Determine the (x, y) coordinate at the center of the cell enclosing the given text.  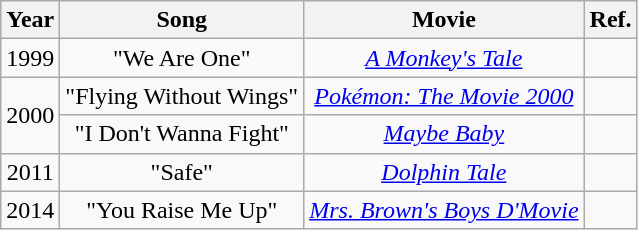
"Flying Without Wings" (182, 96)
A Monkey's Tale (444, 58)
Year (30, 20)
"We Are One" (182, 58)
Pokémon: The Movie 2000 (444, 96)
Maybe Baby (444, 134)
Ref. (610, 20)
2014 (30, 210)
Song (182, 20)
"I Don't Wanna Fight" (182, 134)
"Safe" (182, 172)
Dolphin Tale (444, 172)
2011 (30, 172)
Mrs. Brown's Boys D'Movie (444, 210)
2000 (30, 115)
"You Raise Me Up" (182, 210)
Movie (444, 20)
1999 (30, 58)
